Provide the (X, Y) coordinate of the cell's center where the given text is located.  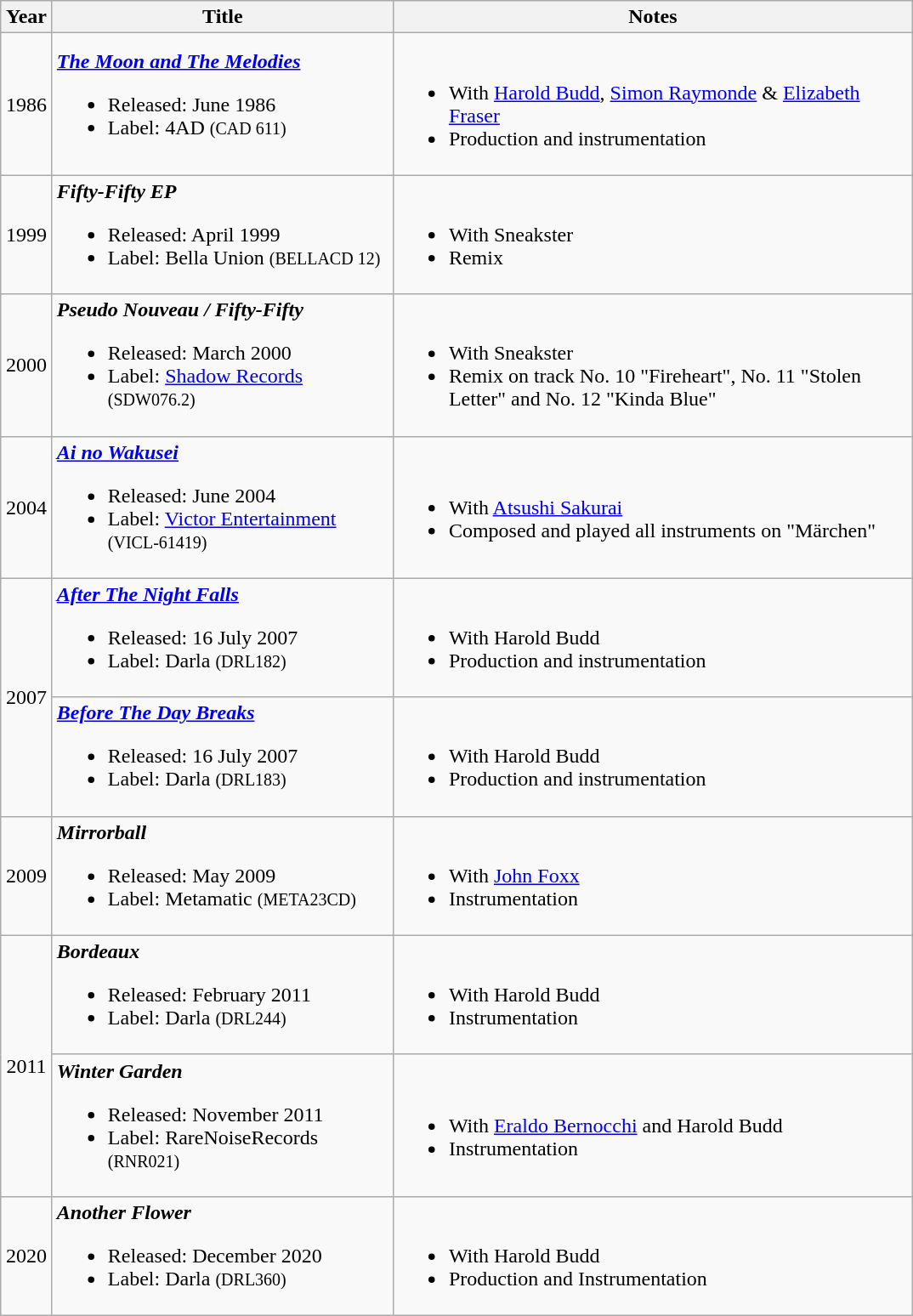
2007 (27, 697)
2009 (27, 876)
Winter GardenReleased: November 2011Label: RareNoiseRecords (RNR021) (223, 1126)
With Harold BuddInstrumentation (653, 995)
Before The Day BreaksReleased: 16 July 2007Label: Darla (DRL183) (223, 757)
1999 (27, 235)
1986 (27, 104)
2004 (27, 507)
With Harold Budd, Simon Raymonde & Elizabeth FraserProduction and instrumentation (653, 104)
The Moon and The MelodiesReleased: June 1986Label: 4AD (CAD 611) (223, 104)
Pseudo Nouveau / Fifty-FiftyReleased: March 2000Label: Shadow Records (SDW076.2) (223, 366)
Another FlowerReleased: December 2020Label: Darla (DRL360) (223, 1256)
2000 (27, 366)
With Eraldo Bernocchi and Harold BuddInstrumentation (653, 1126)
BordeauxReleased: February 2011Label: Darla (DRL244) (223, 995)
With Atsushi SakuraiComposed and played all instruments on "Märchen" (653, 507)
Ai no WakuseiReleased: June 2004Label: Victor Entertainment (VICL-61419) (223, 507)
MirrorballReleased: May 2009Label: Metamatic (META23CD) (223, 876)
Notes (653, 17)
Fifty-Fifty EPReleased: April 1999Label: Bella Union (BELLACD 12) (223, 235)
With SneaksterRemix on track No. 10 "Fireheart", No. 11 "Stolen Letter" and No. 12 "Kinda Blue" (653, 366)
With John FoxxInstrumentation (653, 876)
Year (27, 17)
With Harold BuddProduction and Instrumentation (653, 1256)
2020 (27, 1256)
2011 (27, 1066)
Title (223, 17)
After The Night FallsReleased: 16 July 2007Label: Darla (DRL182) (223, 638)
With SneaksterRemix (653, 235)
